Provide the [x, y] coordinate of the cell's center where the given text is located.  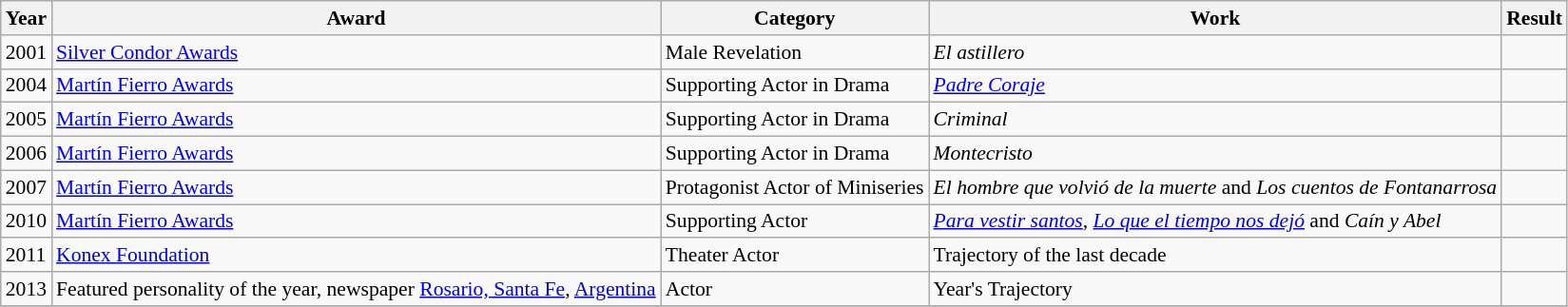
Supporting Actor [795, 221]
2006 [27, 154]
Year's Trajectory [1215, 289]
Para vestir santos, Lo que el tiempo nos dejó and Caín y Abel [1215, 221]
Award [356, 18]
El astillero [1215, 52]
Trajectory of the last decade [1215, 256]
Theater Actor [795, 256]
Male Revelation [795, 52]
Montecristo [1215, 154]
Category [795, 18]
2005 [27, 120]
Silver Condor Awards [356, 52]
2007 [27, 187]
Year [27, 18]
Criminal [1215, 120]
Padre Coraje [1215, 86]
2013 [27, 289]
Konex Foundation [356, 256]
Actor [795, 289]
2011 [27, 256]
Featured personality of the year, newspaper Rosario, Santa Fe, Argentina [356, 289]
Result [1535, 18]
Protagonist Actor of Miniseries [795, 187]
2010 [27, 221]
2001 [27, 52]
2004 [27, 86]
El hombre que volvió de la muerte and Los cuentos de Fontanarrosa [1215, 187]
Work [1215, 18]
